Find where the given text appears and provide that cell's center as [X, Y] coordinate. 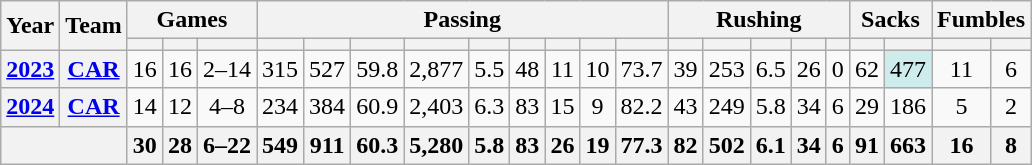
Games [192, 20]
8 [1010, 145]
15 [562, 107]
19 [598, 145]
14 [144, 107]
Year [30, 26]
Sacks [890, 20]
6.1 [770, 145]
28 [180, 145]
10 [598, 69]
82.2 [642, 107]
6–22 [226, 145]
59.8 [378, 69]
Rushing [758, 20]
77.3 [642, 145]
6.5 [770, 69]
384 [328, 107]
6.3 [490, 107]
663 [908, 145]
Fumbles [982, 20]
2–14 [226, 69]
315 [280, 69]
62 [866, 69]
249 [726, 107]
5 [962, 107]
91 [866, 145]
2024 [30, 107]
186 [908, 107]
60.9 [378, 107]
5.5 [490, 69]
477 [908, 69]
30 [144, 145]
549 [280, 145]
911 [328, 145]
Passing [463, 20]
502 [726, 145]
43 [686, 107]
60.3 [378, 145]
82 [686, 145]
2023 [30, 69]
0 [838, 69]
527 [328, 69]
2,877 [436, 69]
12 [180, 107]
73.7 [642, 69]
5,280 [436, 145]
253 [726, 69]
2,403 [436, 107]
Team [94, 26]
2 [1010, 107]
48 [528, 69]
234 [280, 107]
9 [598, 107]
29 [866, 107]
4–8 [226, 107]
39 [686, 69]
